For the text-containing cell, return its midpoint in (x, y) coordinate format. 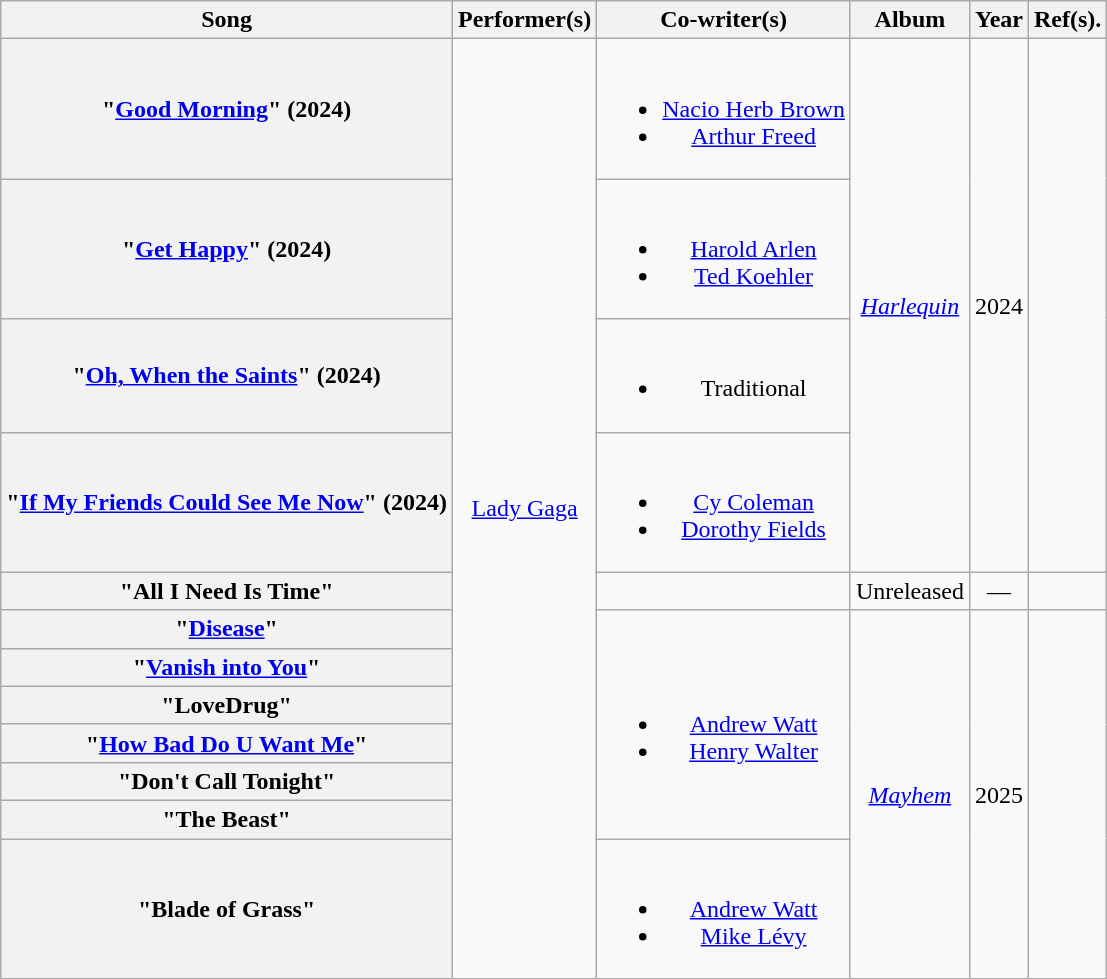
Andrew WattHenry Walter (724, 724)
"Don't Call Tonight" (227, 781)
"Good Morning" (2024) (227, 109)
Cy ColemanDorothy Fields (724, 502)
Unreleased (910, 591)
"If My Friends Could See Me Now" (2024) (227, 502)
Harold ArlenTed Koehler (724, 249)
"The Beast" (227, 819)
Song (227, 20)
Lady Gaga (524, 509)
"Disease" (227, 629)
Album (910, 20)
"Blade of Grass" (227, 908)
— (998, 591)
Nacio Herb BrownArthur Freed (724, 109)
"LoveDrug" (227, 705)
Andrew WattMike Lévy (724, 908)
2025 (998, 794)
2024 (998, 306)
"All I Need Is Time" (227, 591)
Traditional (724, 376)
"Get Happy" (2024) (227, 249)
"Oh, When the Saints" (2024) (227, 376)
Mayhem (910, 794)
"How Bad Do U Want Me" (227, 743)
Ref(s). (1068, 20)
Harlequin (910, 306)
"Vanish into You" (227, 667)
Year (998, 20)
Performer(s) (524, 20)
Co-writer(s) (724, 20)
